Output the (x, y) coordinate of the center of the cell containing the given text.  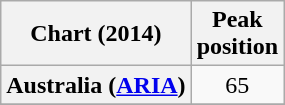
65 (237, 85)
Peakposition (237, 34)
Australia (ARIA) (96, 85)
Chart (2014) (96, 34)
